Locate the cell with the specified text and output its (x, y) center coordinate. 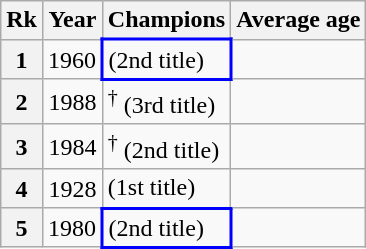
1960 (72, 60)
4 (22, 188)
1 (22, 60)
1988 (72, 102)
1980 (72, 228)
1928 (72, 188)
† (3rd title) (166, 102)
† (2nd title) (166, 146)
Average age (298, 20)
Rk (22, 20)
Champions (166, 20)
2 (22, 102)
5 (22, 228)
1984 (72, 146)
3 (22, 146)
(1st title) (166, 188)
Year (72, 20)
